Provide the [x, y] coordinate of the cell's center where the given text is located.  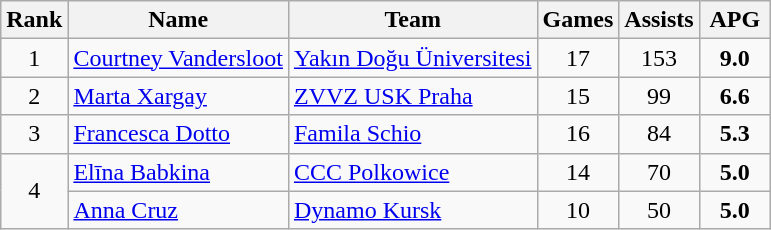
Anna Cruz [178, 210]
5.3 [734, 134]
Rank [34, 20]
3 [34, 134]
Team [412, 20]
Elīna Babkina [178, 172]
2 [34, 96]
Famila Schio [412, 134]
ZVVZ USK Praha [412, 96]
Courtney Vandersloot [178, 58]
70 [659, 172]
Name [178, 20]
Yakın Doğu Üniversitesi [412, 58]
Assists [659, 20]
84 [659, 134]
10 [578, 210]
4 [34, 191]
6.6 [734, 96]
Dynamo Kursk [412, 210]
99 [659, 96]
14 [578, 172]
Francesca Dotto [178, 134]
CCC Polkowice [412, 172]
Games [578, 20]
Marta Xargay [178, 96]
17 [578, 58]
1 [34, 58]
16 [578, 134]
APG [734, 20]
15 [578, 96]
9.0 [734, 58]
153 [659, 58]
50 [659, 210]
